Search for the cell housing the specified text and yield its [x, y] center coordinate. 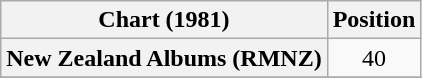
Position [374, 20]
40 [374, 58]
Chart (1981) [164, 20]
New Zealand Albums (RMNZ) [164, 58]
